Determine the [x, y] coordinate at the center of the cell enclosing the given text.  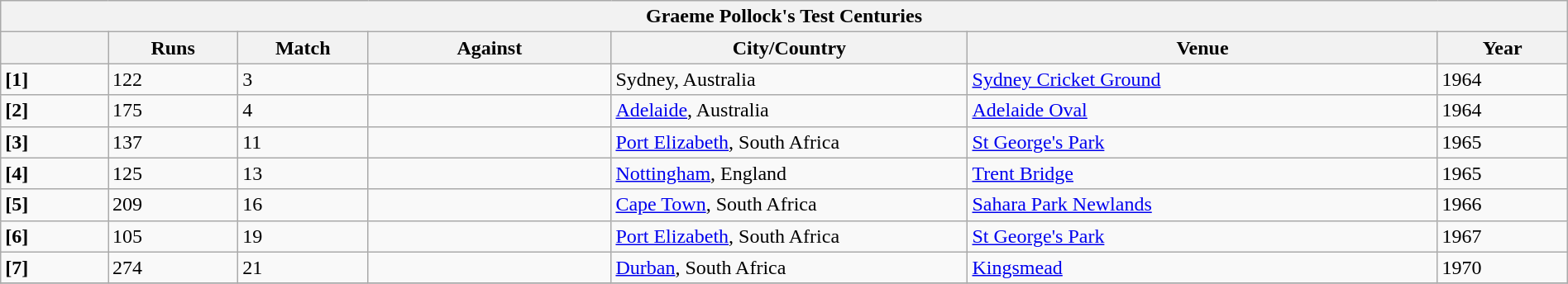
13 [303, 173]
Year [1502, 48]
Cape Town, South Africa [789, 205]
4 [303, 111]
[7] [55, 267]
[3] [55, 142]
Sydney Cricket Ground [1202, 79]
[4] [55, 173]
3 [303, 79]
Trent Bridge [1202, 173]
16 [303, 205]
Sydney, Australia [789, 79]
[6] [55, 236]
Durban, South Africa [789, 267]
Sahara Park Newlands [1202, 205]
Against [490, 48]
209 [172, 205]
[1] [55, 79]
122 [172, 79]
274 [172, 267]
19 [303, 236]
Adelaide Oval [1202, 111]
Graeme Pollock's Test Centuries [784, 17]
Adelaide, Australia [789, 111]
[5] [55, 205]
1970 [1502, 267]
Runs [172, 48]
Match [303, 48]
137 [172, 142]
11 [303, 142]
21 [303, 267]
Venue [1202, 48]
1967 [1502, 236]
125 [172, 173]
Kingsmead [1202, 267]
Nottingham, England [789, 173]
105 [172, 236]
City/Country [789, 48]
1966 [1502, 205]
175 [172, 111]
[2] [55, 111]
